Extract the (x, y) coordinate from the center of the cell holding the provided text.  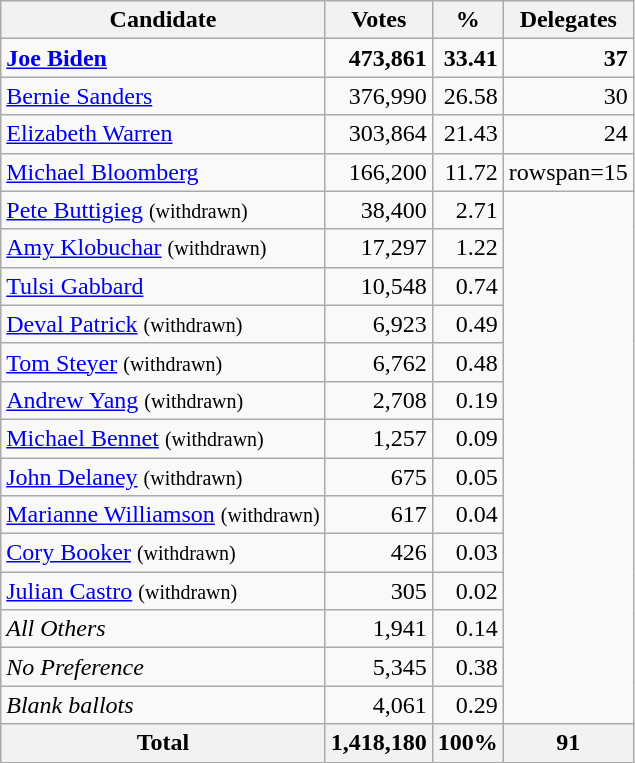
37 (568, 58)
38,400 (378, 210)
Amy Klobuchar (withdrawn) (163, 248)
6,923 (378, 324)
0.02 (468, 591)
Tulsi Gabbard (163, 286)
Blank ballots (163, 705)
All Others (163, 629)
Candidate (163, 20)
Cory Booker (withdrawn) (163, 553)
10,548 (378, 286)
303,864 (378, 134)
0.03 (468, 553)
675 (378, 477)
473,861 (378, 58)
0.38 (468, 667)
617 (378, 515)
91 (568, 743)
Elizabeth Warren (163, 134)
Bernie Sanders (163, 96)
Votes (378, 20)
rowspan=15 (568, 172)
Delegates (568, 20)
1,941 (378, 629)
% (468, 20)
0.14 (468, 629)
0.05 (468, 477)
2,708 (378, 400)
4,061 (378, 705)
24 (568, 134)
5,345 (378, 667)
Andrew Yang (withdrawn) (163, 400)
Marianne Williamson (withdrawn) (163, 515)
426 (378, 553)
21.43 (468, 134)
0.29 (468, 705)
0.09 (468, 438)
Tom Steyer (withdrawn) (163, 362)
1,257 (378, 438)
Deval Patrick (withdrawn) (163, 324)
1.22 (468, 248)
No Preference (163, 667)
Joe Biden (163, 58)
305 (378, 591)
166,200 (378, 172)
17,297 (378, 248)
0.04 (468, 515)
376,990 (378, 96)
John Delaney (withdrawn) (163, 477)
1,418,180 (378, 743)
Michael Bloomberg (163, 172)
100% (468, 743)
Total (163, 743)
30 (568, 96)
11.72 (468, 172)
26.58 (468, 96)
0.48 (468, 362)
0.49 (468, 324)
6,762 (378, 362)
33.41 (468, 58)
Michael Bennet (withdrawn) (163, 438)
Julian Castro (withdrawn) (163, 591)
Pete Buttigieg (withdrawn) (163, 210)
2.71 (468, 210)
0.19 (468, 400)
0.74 (468, 286)
